Extract the [X, Y] coordinate from the center of the cell holding the provided text.  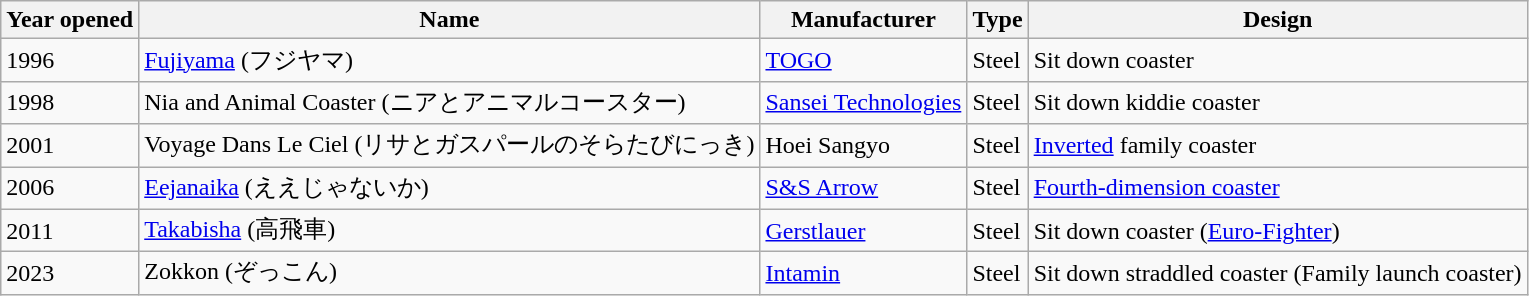
Sit down coaster (Euro-Fighter) [1278, 230]
Zokkon (ぞっこん) [450, 274]
Sit down coaster [1278, 60]
Hoei Sangyo [864, 146]
1996 [70, 60]
Takabisha (高飛車) [450, 230]
Fourth-dimension coaster [1278, 188]
2011 [70, 230]
Sansei Technologies [864, 102]
2023 [70, 274]
1998 [70, 102]
Sit down straddled coaster (Family launch coaster) [1278, 274]
Manufacturer [864, 20]
2006 [70, 188]
Sit down kiddie coaster [1278, 102]
Design [1278, 20]
TOGO [864, 60]
Intamin [864, 274]
Year opened [70, 20]
2001 [70, 146]
Inverted family coaster [1278, 146]
Eejanaika (ええじゃないか) [450, 188]
Nia and Animal Coaster (ニアとアニマルコースター) [450, 102]
Fujiyama (フジヤマ) [450, 60]
Type [998, 20]
Gerstlauer [864, 230]
S&S Arrow [864, 188]
Voyage Dans Le Ciel (リサとガスパールのそらたびにっき) [450, 146]
Name [450, 20]
